Output the (X, Y) coordinate of the center of the cell containing the given text.  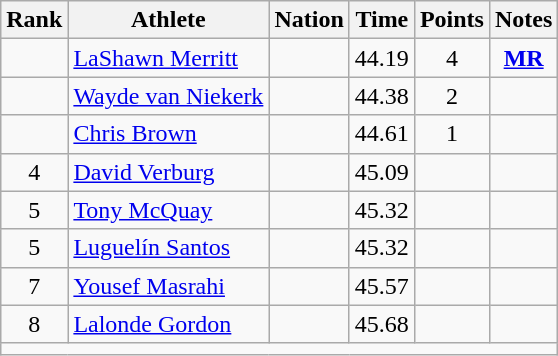
45.68 (382, 324)
MR (523, 58)
45.09 (382, 172)
Wayde van Niekerk (168, 96)
7 (34, 286)
Lalonde Gordon (168, 324)
44.38 (382, 96)
Nation (309, 20)
David Verburg (168, 172)
44.19 (382, 58)
Yousef Masrahi (168, 286)
LaShawn Merritt (168, 58)
1 (452, 134)
45.57 (382, 286)
Notes (523, 20)
2 (452, 96)
Tony McQuay (168, 210)
Chris Brown (168, 134)
8 (34, 324)
Rank (34, 20)
Luguelín Santos (168, 248)
Time (382, 20)
44.61 (382, 134)
Points (452, 20)
Athlete (168, 20)
